Pinpoint the cell where the given text exists, returning its (x, y) midpoint coordinate. 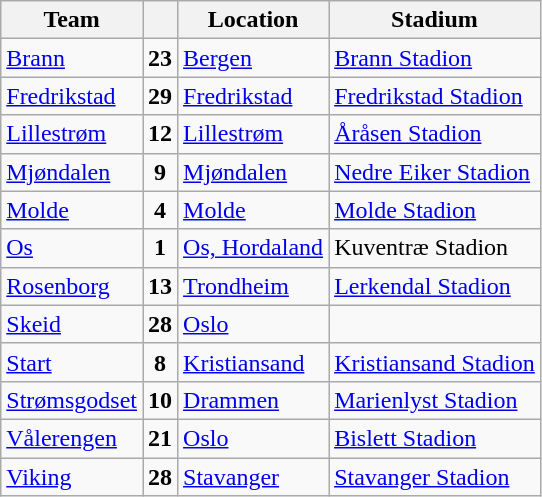
29 (160, 96)
Skeid (72, 324)
Nedre Eiker Stadion (435, 172)
Åråsen Stadion (435, 134)
4 (160, 210)
23 (160, 58)
1 (160, 248)
Brann Stadion (435, 58)
Drammen (254, 400)
Vålerengen (72, 438)
Bergen (254, 58)
Fredrikstad Stadion (435, 96)
Location (254, 20)
12 (160, 134)
9 (160, 172)
Brann (72, 58)
Os, Hordaland (254, 248)
10 (160, 400)
8 (160, 362)
Marienlyst Stadion (435, 400)
Stavanger Stadion (435, 477)
Team (72, 20)
Viking (72, 477)
Lerkendal Stadion (435, 286)
Molde Stadion (435, 210)
13 (160, 286)
Rosenborg (72, 286)
Kristiansand Stadion (435, 362)
Trondheim (254, 286)
Start (72, 362)
Stadium (435, 20)
21 (160, 438)
Stavanger (254, 477)
Kuventræ Stadion (435, 248)
Os (72, 248)
Bislett Stadion (435, 438)
Kristiansand (254, 362)
Strømsgodset (72, 400)
